Identify which cell holds the provided text, then report its (X, Y) central coordinate. 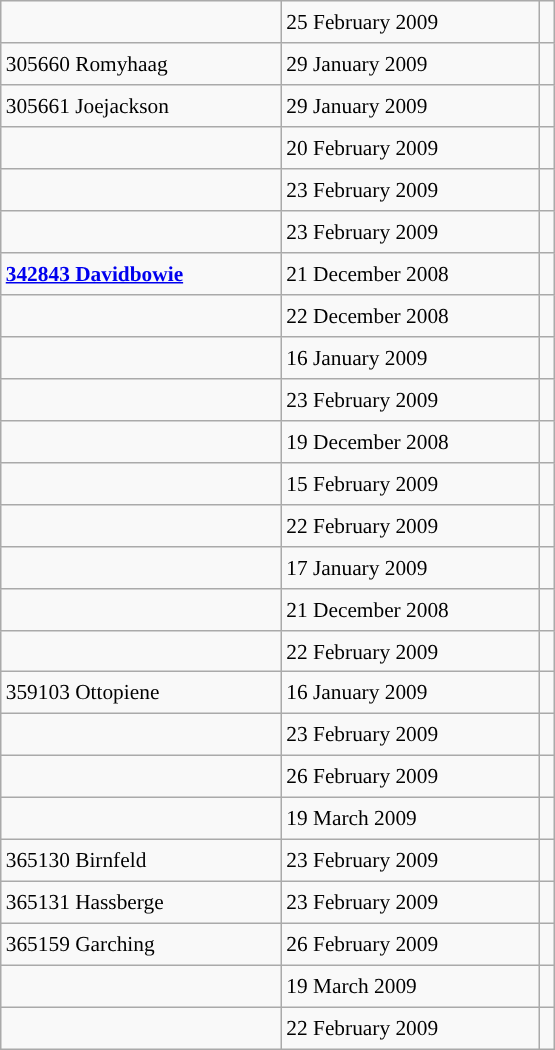
305661 Joejackson (142, 106)
25 February 2009 (410, 22)
359103 Ottopiene (142, 693)
22 December 2008 (410, 316)
20 February 2009 (410, 148)
19 December 2008 (410, 441)
365159 Garching (142, 945)
17 January 2009 (410, 567)
305660 Romyhaag (142, 64)
342843 Davidbowie (142, 274)
15 February 2009 (410, 483)
365131 Hassberge (142, 903)
365130 Birnfeld (142, 861)
